Identify which cell holds the provided text, then report its [X, Y] central coordinate. 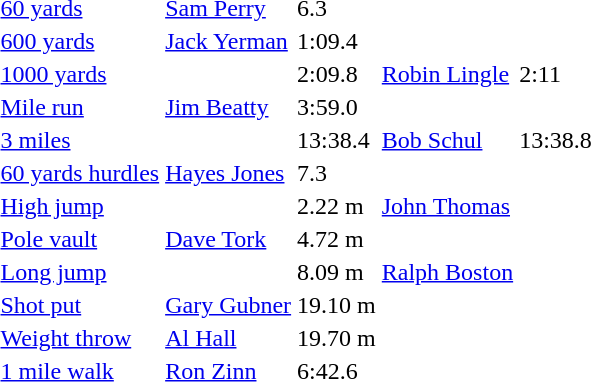
8.09 m [337, 272]
7.3 [337, 173]
Dave Tork [228, 239]
Bob Schul [447, 140]
Ralph Boston [447, 272]
3:59.0 [337, 107]
19.10 m [337, 305]
2.22 m [337, 206]
John Thomas [447, 206]
Hayes Jones [228, 173]
Jack Yerman [228, 41]
4.72 m [337, 239]
Al Hall [228, 338]
19.70 m [337, 338]
Gary Gubner [228, 305]
Jim Beatty [228, 107]
13:38.4 [337, 140]
2:09.8 [337, 74]
1:09.4 [337, 41]
Robin Lingle [447, 74]
